Identify which cell holds the provided text, then report its (x, y) central coordinate. 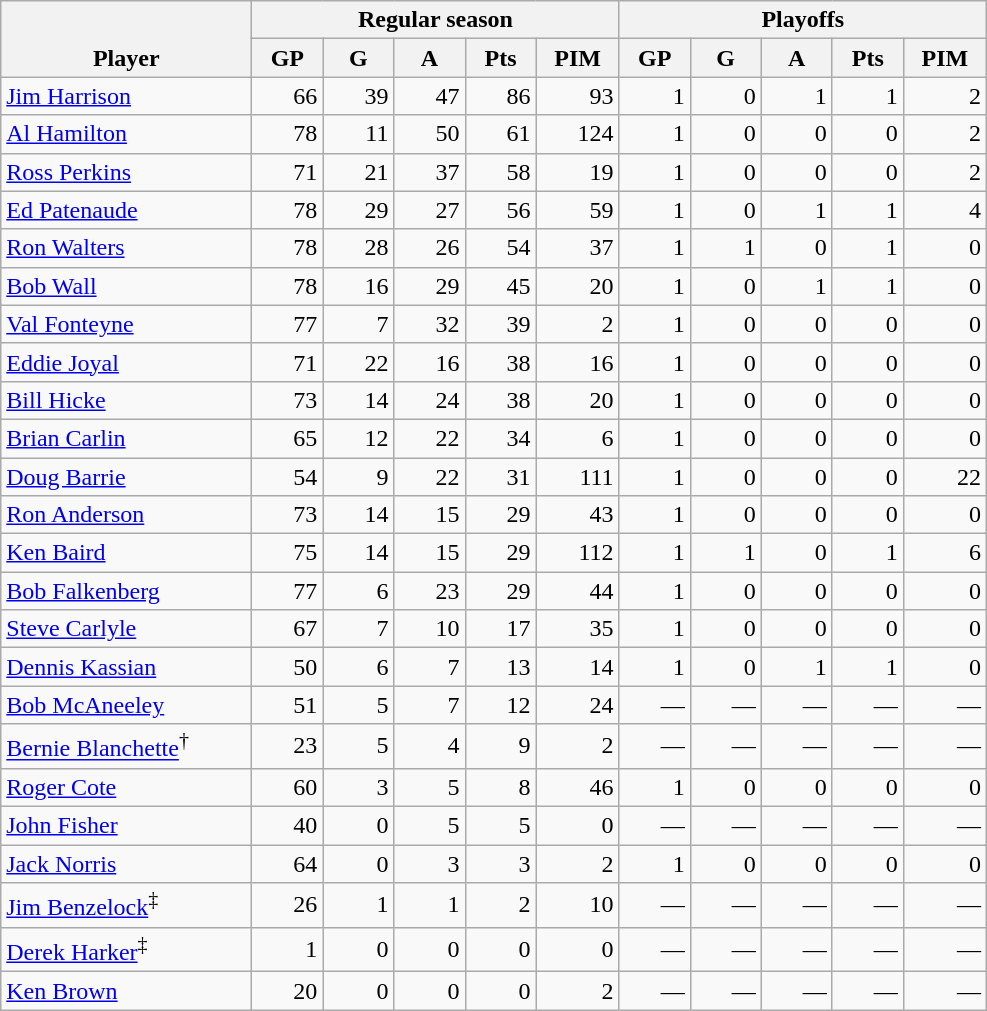
65 (288, 438)
Ron Walters (126, 248)
8 (500, 787)
56 (500, 210)
Bernie Blanchette† (126, 746)
86 (500, 96)
58 (500, 172)
Bob McAneeley (126, 705)
35 (578, 629)
Jim Benzelock‡ (126, 906)
Eddie Joyal (126, 362)
75 (288, 553)
44 (578, 591)
28 (358, 248)
21 (358, 172)
46 (578, 787)
17 (500, 629)
45 (500, 286)
Bill Hicke (126, 400)
Jim Harrison (126, 96)
64 (288, 864)
19 (578, 172)
66 (288, 96)
Regular season (436, 20)
Jack Norris (126, 864)
Ken Baird (126, 553)
John Fisher (126, 826)
61 (500, 134)
34 (500, 438)
Dennis Kassian (126, 667)
Doug Barrie (126, 477)
93 (578, 96)
11 (358, 134)
32 (430, 324)
124 (578, 134)
67 (288, 629)
60 (288, 787)
13 (500, 667)
31 (500, 477)
Bob Wall (126, 286)
Ron Anderson (126, 515)
Brian Carlin (126, 438)
40 (288, 826)
27 (430, 210)
111 (578, 477)
59 (578, 210)
Bob Falkenberg (126, 591)
Ed Patenaude (126, 210)
Val Fonteyne (126, 324)
Ross Perkins (126, 172)
43 (578, 515)
Player (126, 39)
Roger Cote (126, 787)
Al Hamilton (126, 134)
Playoffs (802, 20)
112 (578, 553)
51 (288, 705)
Steve Carlyle (126, 629)
Derek Harker‡ (126, 950)
Ken Brown (126, 991)
47 (430, 96)
